Return (X, Y) of the center of cell containing provided text 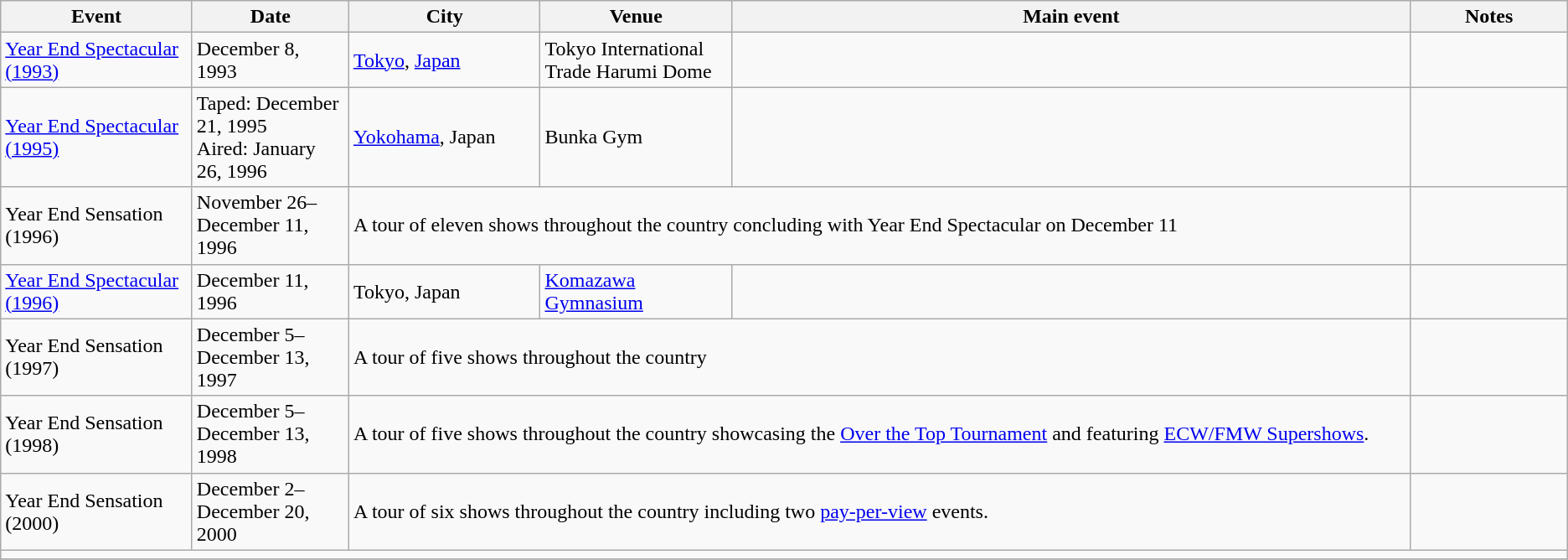
Yokohama, Japan (444, 137)
Main event (1072, 17)
December 8, 1993 (270, 60)
City (444, 17)
December 5–December 13, 1998 (270, 434)
A tour of five shows throughout the country (879, 357)
December 11, 1996 (270, 292)
Bunka Gym (637, 137)
Year End Sensation (1996) (97, 226)
Notes (1489, 17)
Venue (637, 17)
November 26–December 11, 1996 (270, 226)
Year End Spectacular (1993) (97, 60)
A tour of eleven shows throughout the country concluding with Year End Spectacular on December 11 (879, 226)
Komazawa Gymnasium (637, 292)
December 5–December 13, 1997 (270, 357)
Tokyo International Trade Harumi Dome (637, 60)
Year End Sensation (1998) (97, 434)
Event (97, 17)
Year End Sensation (1997) (97, 357)
December 2–December 20, 2000 (270, 511)
Year End Sensation (2000) (97, 511)
Date (270, 17)
Year End Spectacular (1995) (97, 137)
A tour of five shows throughout the country showcasing the Over the Top Tournament and featuring ECW/FMW Supershows. (879, 434)
A tour of six shows throughout the country including two pay-per-view events. (879, 511)
Taped: December 21, 1995Aired: January 26, 1996 (270, 137)
Year End Spectacular (1996) (97, 292)
